Provide the [x, y] coordinate of the cell's center where the given text is located.  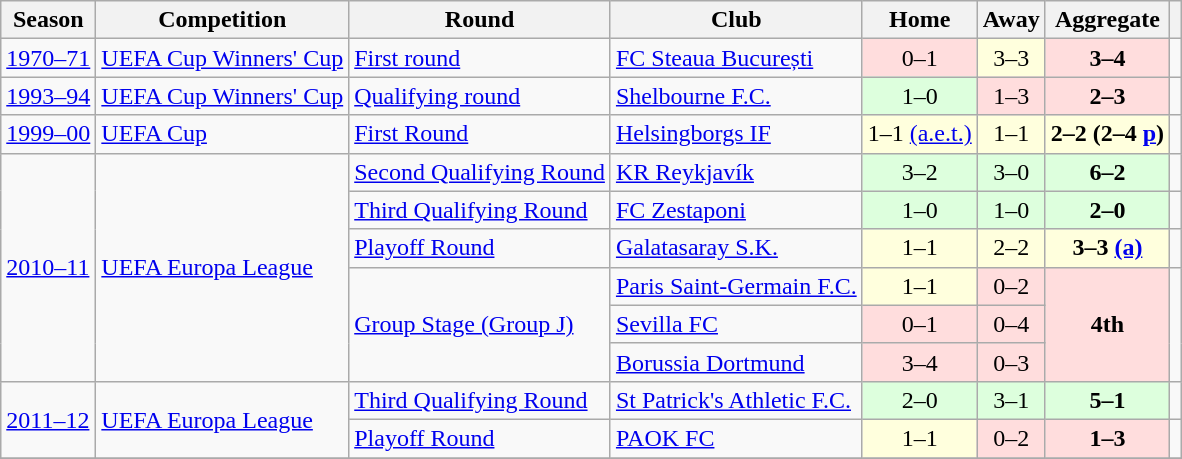
3–2 [920, 172]
First Round [480, 134]
FC Zestaponi [736, 210]
6–2 [1107, 172]
1–1 (a.e.t.) [920, 134]
Group Stage (Group J) [480, 324]
Qualifying round [480, 96]
Sevilla FC [736, 324]
2–2 (2–4 p) [1107, 134]
Competition [222, 20]
Galatasaray S.K. [736, 248]
2–2 [1011, 248]
4th [1107, 324]
First round [480, 58]
2–3 [1107, 96]
Aggregate [1107, 20]
KR Reykjavík [736, 172]
1993–94 [48, 96]
0–3 [1011, 362]
Second Qualifying Round [480, 172]
3–3 [1011, 58]
1999–00 [48, 134]
0–4 [1011, 324]
1970–71 [48, 58]
3–0 [1011, 172]
PAOK FC [736, 438]
Borussia Dortmund [736, 362]
3–1 [1011, 400]
Paris Saint-Germain F.C. [736, 286]
3–3 (a) [1107, 248]
2010–11 [48, 267]
Helsingborgs IF [736, 134]
Round [480, 20]
Home [920, 20]
2011–12 [48, 419]
Shelbourne F.C. [736, 96]
Club [736, 20]
FC Steaua București [736, 58]
St Patrick's Athletic F.C. [736, 400]
5–1 [1107, 400]
UEFA Cup [222, 134]
Away [1011, 20]
Season [48, 20]
